Find where the given text appears and provide that cell's center as [X, Y] coordinate. 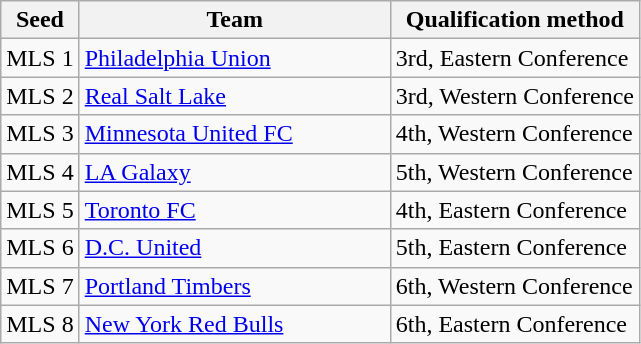
4th, Western Conference [514, 134]
6th, Western Conference [514, 286]
Toronto FC [234, 210]
5th, Western Conference [514, 172]
4th, Eastern Conference [514, 210]
3rd, Western Conference [514, 96]
Team [234, 20]
Philadelphia Union [234, 58]
MLS 7 [40, 286]
D.C. United [234, 248]
MLS 4 [40, 172]
MLS 2 [40, 96]
Seed [40, 20]
Portland Timbers [234, 286]
MLS 5 [40, 210]
Minnesota United FC [234, 134]
Real Salt Lake [234, 96]
5th, Eastern Conference [514, 248]
6th, Eastern Conference [514, 324]
MLS 1 [40, 58]
New York Red Bulls [234, 324]
LA Galaxy [234, 172]
Qualification method [514, 20]
MLS 6 [40, 248]
MLS 8 [40, 324]
MLS 3 [40, 134]
3rd, Eastern Conference [514, 58]
